Pinpoint the cell where the given text exists, returning its (X, Y) midpoint coordinate. 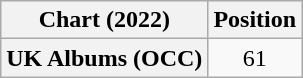
UK Albums (OCC) (104, 58)
Chart (2022) (104, 20)
61 (255, 58)
Position (255, 20)
